Search for the cell housing the specified text and yield its (x, y) center coordinate. 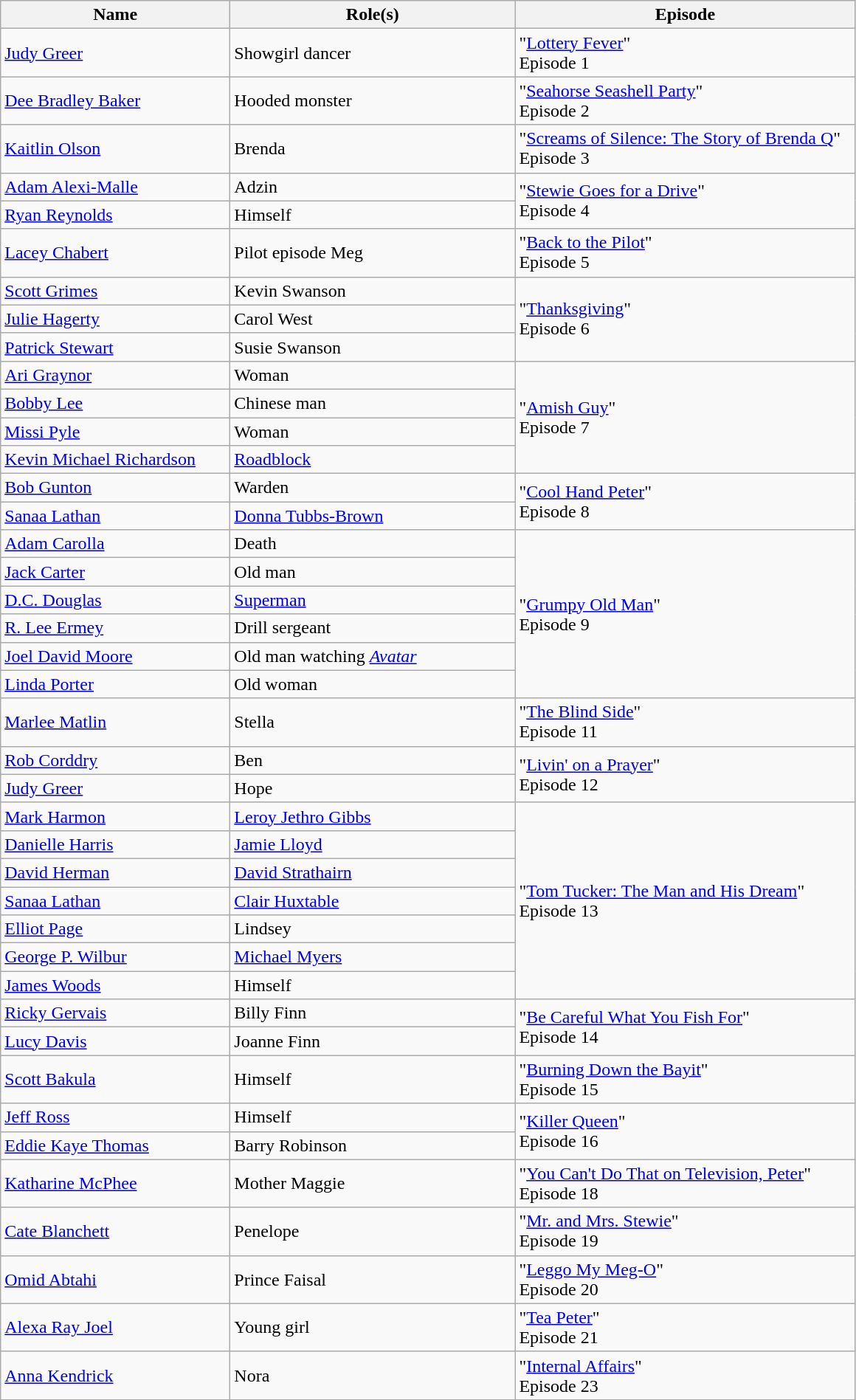
Cate Blanchett (115, 1231)
Scott Bakula (115, 1079)
"Back to the Pilot"Episode 5 (685, 252)
"Killer Queen"Episode 16 (685, 1131)
Lacey Chabert (115, 252)
Joel David Moore (115, 656)
Bob Gunton (115, 488)
Barry Robinson (373, 1145)
"Livin' on a Prayer"Episode 12 (685, 774)
Ari Graynor (115, 375)
"Amish Guy"Episode 7 (685, 417)
Missi Pyle (115, 432)
Danielle Harris (115, 844)
Showgirl dancer (373, 53)
Kaitlin Olson (115, 149)
"Tom Tucker: The Man and His Dream"Episode 13 (685, 900)
Warden (373, 488)
Nora (373, 1376)
Eddie Kaye Thomas (115, 1145)
Patrick Stewart (115, 347)
Scott Grimes (115, 291)
Billy Finn (373, 1013)
"Tea Peter"Episode 21 (685, 1327)
"Seahorse Seashell Party"Episode 2 (685, 100)
David Herman (115, 872)
Anna Kendrick (115, 1376)
George P. Wilbur (115, 957)
"Internal Affairs"Episode 23 (685, 1376)
Adzin (373, 187)
Hooded monster (373, 100)
Roadblock (373, 460)
Mark Harmon (115, 816)
Pilot episode Meg (373, 252)
Jamie Lloyd (373, 844)
Alexa Ray Joel (115, 1327)
"Mr. and Mrs. Stewie"Episode 19 (685, 1231)
Marlee Matlin (115, 722)
Susie Swanson (373, 347)
Ryan Reynolds (115, 215)
Young girl (373, 1327)
Mother Maggie (373, 1184)
Leroy Jethro Gibbs (373, 816)
Old man (373, 572)
Adam Alexi-Malle (115, 187)
Hope (373, 788)
Kevin Swanson (373, 291)
Stella (373, 722)
Drill sergeant (373, 628)
"Grumpy Old Man"Episode 9 (685, 614)
Michael Myers (373, 957)
Episode (685, 15)
Death (373, 544)
Role(s) (373, 15)
"Leggo My Meg-O"Episode 20 (685, 1280)
Lucy Davis (115, 1041)
"Be Careful What You Fish For"Episode 14 (685, 1027)
Clair Huxtable (373, 901)
James Woods (115, 985)
Superman (373, 600)
"The Blind Side"Episode 11 (685, 722)
Linda Porter (115, 684)
Name (115, 15)
Old man watching Avatar (373, 656)
R. Lee Ermey (115, 628)
Old woman (373, 684)
Dee Bradley Baker (115, 100)
Brenda (373, 149)
Joanne Finn (373, 1041)
Carol West (373, 319)
David Strathairn (373, 872)
"Cool Hand Peter"Episode 8 (685, 502)
Kevin Michael Richardson (115, 460)
Donna Tubbs-Brown (373, 516)
"Lottery Fever"Episode 1 (685, 53)
"Burning Down the Bayit"Episode 15 (685, 1079)
"Thanksgiving"Episode 6 (685, 319)
Ben (373, 760)
Prince Faisal (373, 1280)
Lindsey (373, 929)
Julie Hagerty (115, 319)
Penelope (373, 1231)
Bobby Lee (115, 403)
Jeff Ross (115, 1117)
Omid Abtahi (115, 1280)
Jack Carter (115, 572)
Ricky Gervais (115, 1013)
Elliot Page (115, 929)
Chinese man (373, 403)
"You Can't Do That on Television, Peter"Episode 18 (685, 1184)
"Screams of Silence: The Story of Brenda Q"Episode 3 (685, 149)
Adam Carolla (115, 544)
D.C. Douglas (115, 600)
Rob Corddry (115, 760)
"Stewie Goes for a Drive"Episode 4 (685, 201)
Katharine McPhee (115, 1184)
